Extract the (x, y) coordinate from the center of the cell holding the provided text.  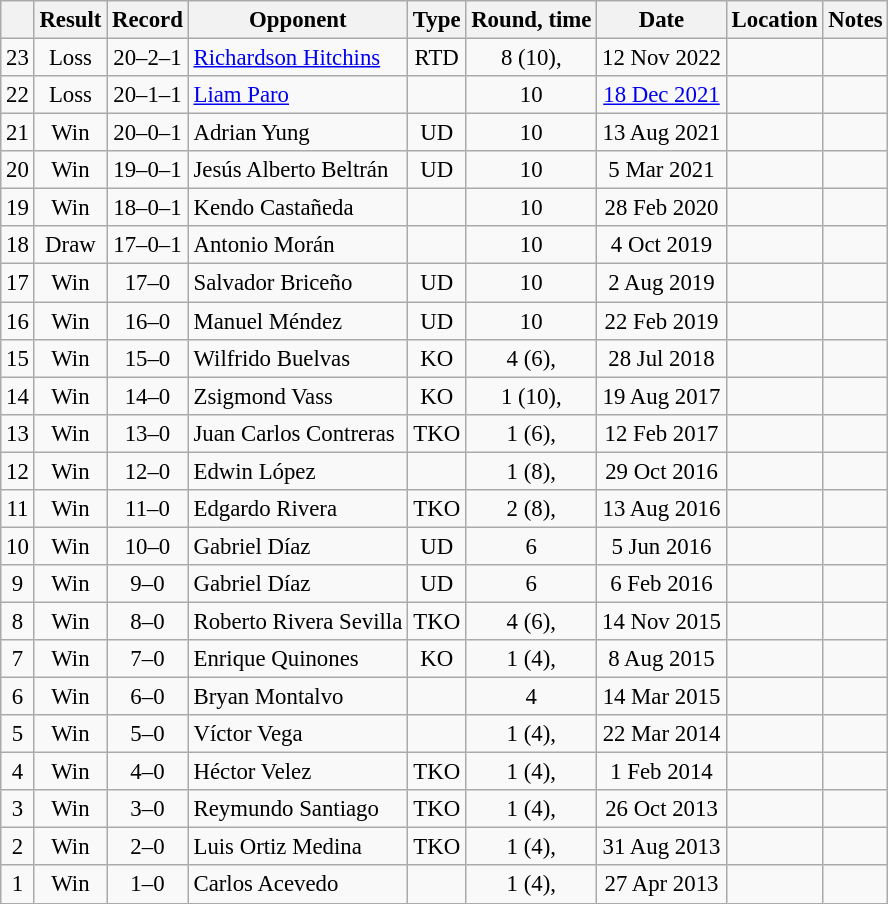
13 Aug 2021 (662, 133)
2 (8), (532, 509)
17–0–1 (148, 245)
2–0 (148, 847)
15–0 (148, 358)
8 Aug 2015 (662, 659)
4–0 (148, 772)
1 Feb 2014 (662, 772)
7–0 (148, 659)
8–0 (148, 621)
Luis Ortiz Medina (298, 847)
5 (18, 734)
23 (18, 58)
18 Dec 2021 (662, 95)
Roberto Rivera Sevilla (298, 621)
Location (774, 20)
19 (18, 208)
Notes (856, 20)
13 (18, 433)
1 (10), (532, 396)
1–0 (148, 885)
8 (10), (532, 58)
Type (437, 20)
13–0 (148, 433)
2 (18, 847)
Víctor Vega (298, 734)
Richardson Hitchins (298, 58)
Date (662, 20)
7 (18, 659)
20 (18, 170)
Edwin López (298, 471)
1 (6), (532, 433)
12 (18, 471)
31 Aug 2013 (662, 847)
RTD (437, 58)
Carlos Acevedo (298, 885)
27 Apr 2013 (662, 885)
20–0–1 (148, 133)
19 Aug 2017 (662, 396)
Juan Carlos Contreras (298, 433)
6 Feb 2016 (662, 584)
16–0 (148, 321)
12 Nov 2022 (662, 58)
Adrian Yung (298, 133)
14 Mar 2015 (662, 697)
11 (18, 509)
Manuel Méndez (298, 321)
Zsigmond Vass (298, 396)
Salvador Briceño (298, 283)
13 Aug 2016 (662, 509)
28 Jul 2018 (662, 358)
8 (18, 621)
20–2–1 (148, 58)
Liam Paro (298, 95)
Edgardo Rivera (298, 509)
3–0 (148, 809)
5 Mar 2021 (662, 170)
17–0 (148, 283)
3 (18, 809)
Draw (70, 245)
Result (70, 20)
1 (8), (532, 471)
Bryan Montalvo (298, 697)
4 Oct 2019 (662, 245)
12 Feb 2017 (662, 433)
15 (18, 358)
Antonio Morán (298, 245)
9 (18, 584)
Record (148, 20)
Enrique Quinones (298, 659)
Kendo Castañeda (298, 208)
Héctor Velez (298, 772)
Reymundo Santiago (298, 809)
26 Oct 2013 (662, 809)
29 Oct 2016 (662, 471)
17 (18, 283)
14 (18, 396)
22 (18, 95)
Wilfrido Buelvas (298, 358)
18 (18, 245)
28 Feb 2020 (662, 208)
18–0–1 (148, 208)
22 Feb 2019 (662, 321)
20–1–1 (148, 95)
21 (18, 133)
2 Aug 2019 (662, 283)
6–0 (148, 697)
5–0 (148, 734)
14–0 (148, 396)
11–0 (148, 509)
5 Jun 2016 (662, 546)
1 (18, 885)
14 Nov 2015 (662, 621)
9–0 (148, 584)
22 Mar 2014 (662, 734)
Jesús Alberto Beltrán (298, 170)
16 (18, 321)
Opponent (298, 20)
19–0–1 (148, 170)
Round, time (532, 20)
12–0 (148, 471)
10–0 (148, 546)
